Extract the (x, y) coordinate from the center of the cell holding the provided text.  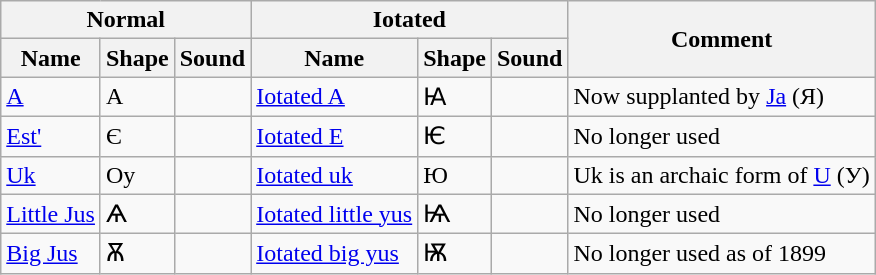
Iotated E (334, 136)
A (51, 97)
Iotated little yus (334, 214)
Є (137, 136)
Ѭ (455, 254)
Little Jus (51, 214)
Ѫ (137, 254)
Ѧ (137, 214)
Comment (722, 39)
Big Jus (51, 254)
No longer used as of 1899 (722, 254)
Normal (126, 20)
Iotated A (334, 97)
Ꙗ (455, 97)
Now supplanted by Ja (Я) (722, 97)
Uk (51, 175)
Ѥ (455, 136)
Est' (51, 136)
Оу (137, 175)
Ю (455, 175)
А (137, 97)
Uk is an archaic form of U (У) (722, 175)
Iotated (410, 20)
Ѩ (455, 214)
Iotated big yus (334, 254)
Iotated uk (334, 175)
